Return (x, y) of the center of cell containing provided text 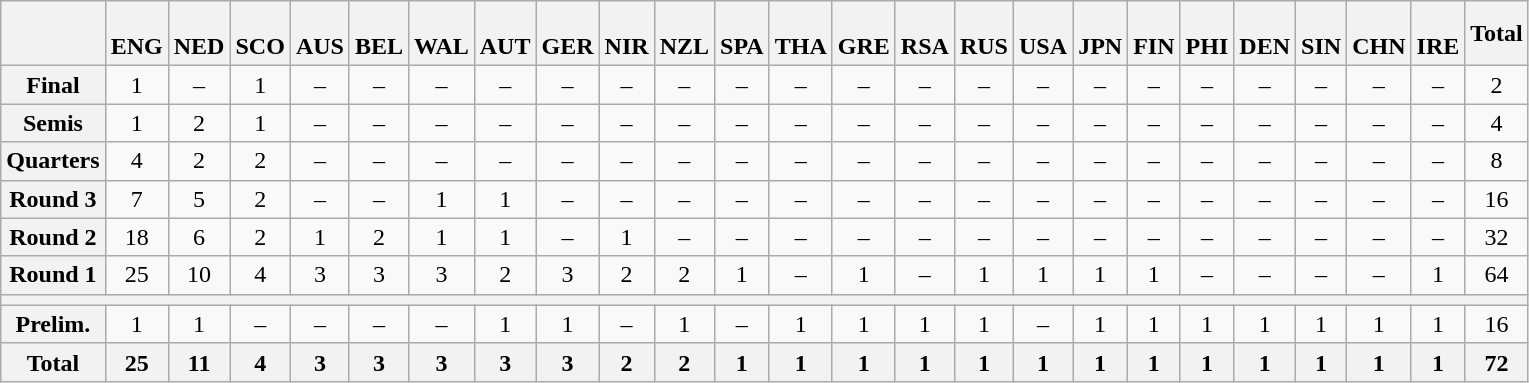
Round 2 (53, 237)
AUT (505, 34)
5 (199, 199)
NIR (626, 34)
PHI (1207, 34)
CHN (1379, 34)
AUS (320, 34)
72 (1497, 362)
ENG (136, 34)
USA (1044, 34)
RSA (924, 34)
Semis (53, 123)
THA (800, 34)
18 (136, 237)
GER (568, 34)
NZL (684, 34)
64 (1497, 275)
IRE (1438, 34)
7 (136, 199)
SCO (260, 34)
FIN (1154, 34)
Final (53, 85)
Round 1 (53, 275)
Prelim. (53, 324)
10 (199, 275)
6 (199, 237)
DEN (1265, 34)
SPA (742, 34)
11 (199, 362)
BEL (378, 34)
JPN (1100, 34)
GRE (864, 34)
WAL (442, 34)
SIN (1322, 34)
RUS (984, 34)
Round 3 (53, 199)
32 (1497, 237)
NED (199, 34)
8 (1497, 161)
Quarters (53, 161)
